Search for the cell housing the specified text and yield its [X, Y] center coordinate. 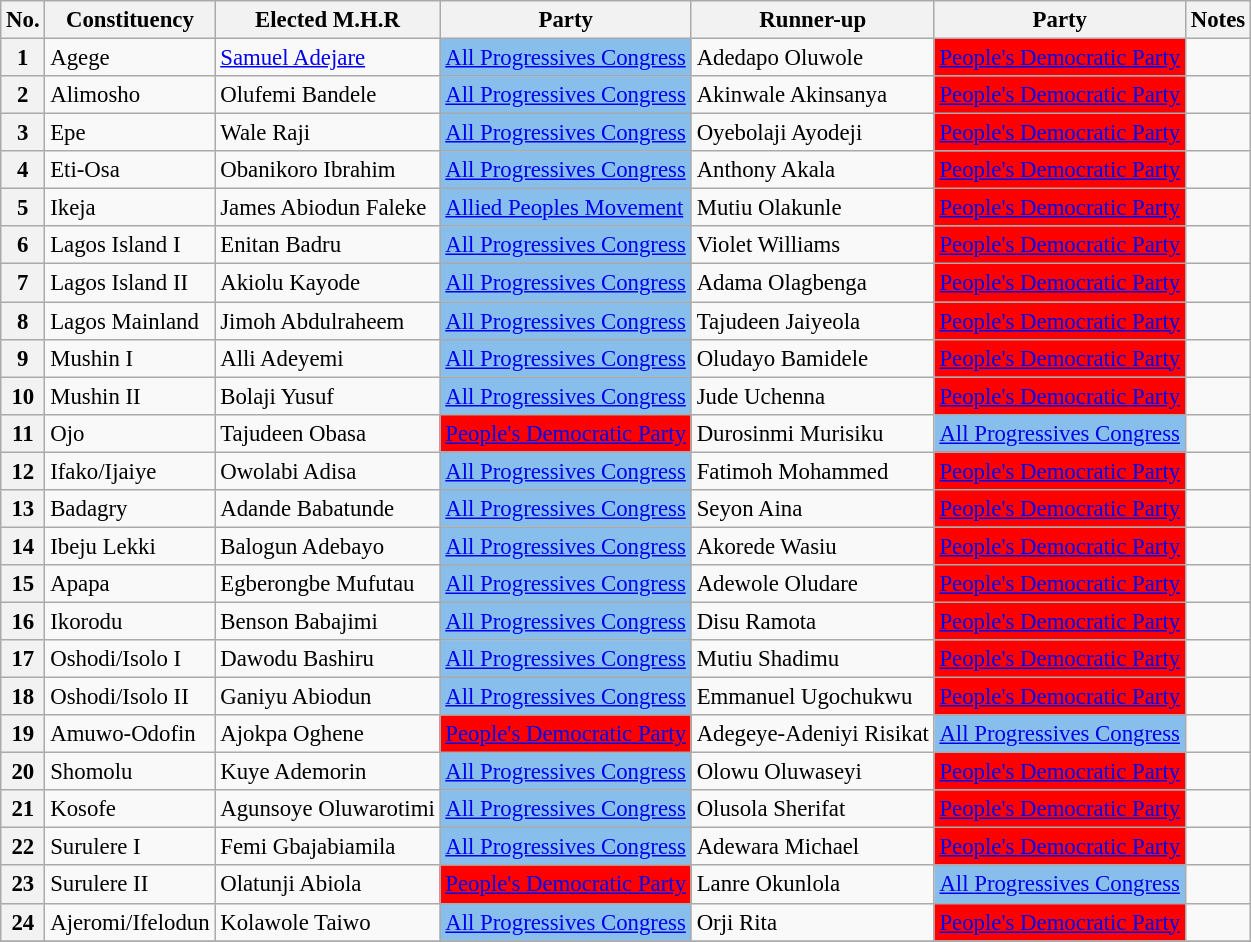
5 [23, 208]
Dawodu Bashiru [328, 659]
Akiolu Kayode [328, 283]
21 [23, 809]
Ojo [130, 433]
Samuel Adejare [328, 58]
Lagos Island I [130, 245]
Adande Babatunde [328, 509]
Seyon Aina [812, 509]
Anthony Akala [812, 170]
Ikorodu [130, 621]
Agege [130, 58]
Egberongbe Mufutau [328, 584]
Adedapo Oluwole [812, 58]
Olufemi Bandele [328, 95]
Badagry [130, 509]
Adewara Michael [812, 847]
16 [23, 621]
Allied Peoples Movement [566, 208]
Fatimoh Mohammed [812, 471]
6 [23, 245]
22 [23, 847]
Eti-Osa [130, 170]
Amuwo-Odofin [130, 734]
7 [23, 283]
No. [23, 20]
Tajudeen Jaiyeola [812, 321]
8 [23, 321]
Olowu Oluwaseyi [812, 772]
Emmanuel Ugochukwu [812, 697]
Runner-up [812, 20]
17 [23, 659]
20 [23, 772]
11 [23, 433]
Mushin II [130, 396]
Lanre Okunlola [812, 885]
Jude Uchenna [812, 396]
15 [23, 584]
Ajeromi/Ifelodun [130, 922]
Notes [1218, 20]
Jimoh Abdulraheem [328, 321]
Obanikoro Ibrahim [328, 170]
Surulere II [130, 885]
Oludayo Bamidele [812, 358]
Mushin I [130, 358]
2 [23, 95]
Agunsoye Oluwarotimi [328, 809]
14 [23, 546]
Adewole Oludare [812, 584]
Benson Babajimi [328, 621]
3 [23, 133]
13 [23, 509]
James Abiodun Faleke [328, 208]
Elected M.H.R [328, 20]
9 [23, 358]
Kosofe [130, 809]
Alli Adeyemi [328, 358]
Olusola Sherifat [812, 809]
Wale Raji [328, 133]
Shomolu [130, 772]
Constituency [130, 20]
Enitan Badru [328, 245]
Kuye Ademorin [328, 772]
24 [23, 922]
12 [23, 471]
23 [23, 885]
Adama Olagbenga [812, 283]
18 [23, 697]
Mutiu Shadimu [812, 659]
10 [23, 396]
Oyebolaji Ayodeji [812, 133]
Alimosho [130, 95]
Olatunji Abiola [328, 885]
Kolawole Taiwo [328, 922]
1 [23, 58]
Ikeja [130, 208]
Owolabi Adisa [328, 471]
19 [23, 734]
Akinwale Akinsanya [812, 95]
Mutiu Olakunle [812, 208]
Ganiyu Abiodun [328, 697]
Tajudeen Obasa [328, 433]
Oshodi/Isolo I [130, 659]
Bolaji Yusuf [328, 396]
Orji Rita [812, 922]
Durosinmi Murisiku [812, 433]
Epe [130, 133]
Disu Ramota [812, 621]
Balogun Adebayo [328, 546]
Ibeju Lekki [130, 546]
Ifako/Ijaiye [130, 471]
Violet Williams [812, 245]
Lagos Mainland [130, 321]
4 [23, 170]
Ajokpa Oghene [328, 734]
Adegeye-Adeniyi Risikat [812, 734]
Akorede Wasiu [812, 546]
Oshodi/Isolo II [130, 697]
Apapa [130, 584]
Femi Gbajabiamila [328, 847]
Surulere I [130, 847]
Lagos Island II [130, 283]
